Detect which cell encompasses the target text, then output its (X, Y) center coordinate. 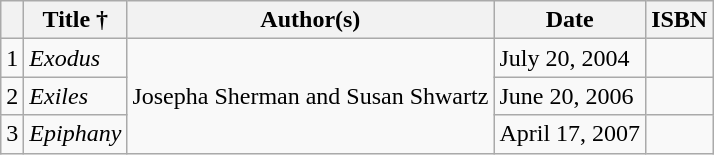
1 (12, 58)
Date (570, 20)
3 (12, 134)
July 20, 2004 (570, 58)
Josepha Sherman and Susan Shwartz (310, 96)
April 17, 2007 (570, 134)
Exodus (76, 58)
Exiles (76, 96)
Title † (76, 20)
Epiphany (76, 134)
Author(s) (310, 20)
ISBN (680, 20)
2 (12, 96)
June 20, 2006 (570, 96)
